Identify which cell holds the provided text, then report its [X, Y] central coordinate. 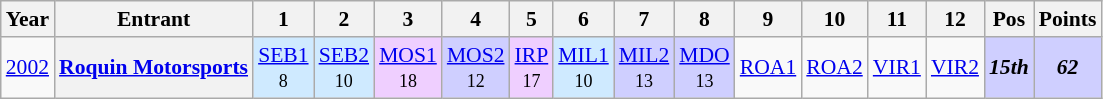
12 [955, 19]
2 [344, 19]
VIR2 [955, 68]
62 [1068, 68]
2002 [28, 68]
VIR1 [897, 68]
5 [532, 19]
1 [284, 19]
7 [644, 19]
MOS212 [476, 68]
11 [897, 19]
MIL213 [644, 68]
3 [408, 19]
10 [834, 19]
MDO13 [704, 68]
IRP17 [532, 68]
Year [28, 19]
Pos [1009, 19]
ROA1 [768, 68]
9 [768, 19]
15th [1009, 68]
MOS118 [408, 68]
SEB18 [284, 68]
Roquin Motorsports [154, 68]
Entrant [154, 19]
MIL110 [583, 68]
Points [1068, 19]
4 [476, 19]
8 [704, 19]
6 [583, 19]
ROA2 [834, 68]
SEB210 [344, 68]
